Pinpoint the cell where the given text exists, returning its (X, Y) midpoint coordinate. 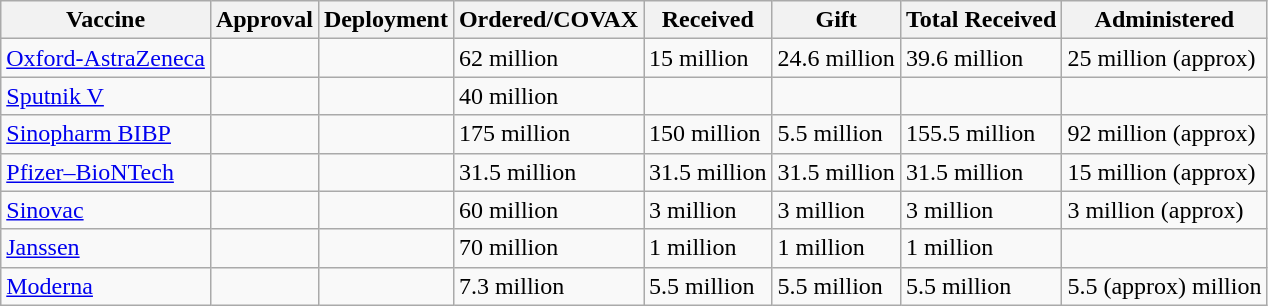
Ordered/COVAX (548, 20)
Pfizer–BioNTech (106, 172)
25 million (approx) (1164, 58)
3 million (approx) (1164, 210)
Total Received (980, 20)
Sinopharm BIBP (106, 134)
39.6 million (980, 58)
175 million (548, 134)
70 million (548, 248)
5.5 (approx) million (1164, 286)
Administered (1164, 20)
Moderna (106, 286)
Received (708, 20)
7.3 million (548, 286)
Janssen (106, 248)
40 million (548, 96)
60 million (548, 210)
15 million (approx) (1164, 172)
62 million (548, 58)
15 million (708, 58)
155.5 million (980, 134)
Approval (264, 20)
Oxford-AstraZeneca (106, 58)
24.6 million (836, 58)
Vaccine (106, 20)
Sinovac (106, 210)
Sputnik V (106, 96)
Gift (836, 20)
92 million (approx) (1164, 134)
Deployment (386, 20)
150 million (708, 134)
